From the cell containing the given text, extract its center point as [X, Y] coordinate. 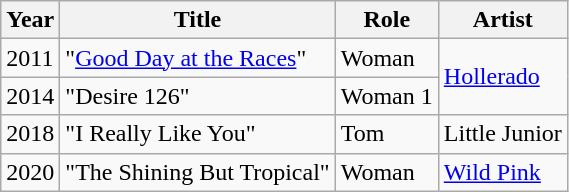
2018 [30, 134]
Artist [502, 20]
2011 [30, 58]
Little Junior [502, 134]
Woman 1 [386, 96]
"Good Day at the Races" [198, 58]
Role [386, 20]
Tom [386, 134]
"The Shining But Tropical" [198, 172]
"I Really Like You" [198, 134]
"Desire 126" [198, 96]
Wild Pink [502, 172]
Title [198, 20]
Year [30, 20]
Hollerado [502, 77]
2020 [30, 172]
2014 [30, 96]
